Return the (X, Y) coordinate for the center point of the cell that contains the specified text.  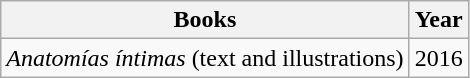
2016 (438, 58)
Anatomías íntimas (text and illustrations) (205, 58)
Year (438, 20)
Books (205, 20)
